Output the (x, y) coordinate of the center of the cell containing the given text.  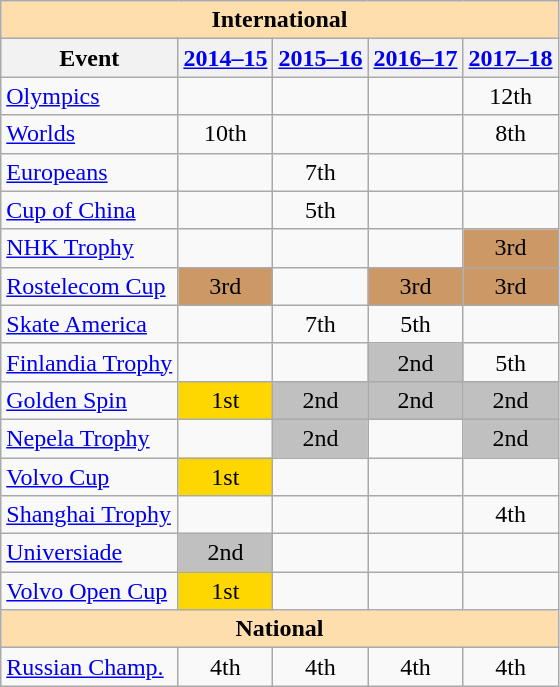
2015–16 (320, 58)
2016–17 (416, 58)
Golden Spin (90, 400)
International (280, 20)
2017–18 (510, 58)
8th (510, 134)
National (280, 629)
12th (510, 96)
Finlandia Trophy (90, 362)
Shanghai Trophy (90, 515)
Europeans (90, 172)
Rostelecom Cup (90, 286)
Skate America (90, 324)
10th (226, 134)
Russian Champ. (90, 667)
2014–15 (226, 58)
Nepela Trophy (90, 438)
Worlds (90, 134)
Universiade (90, 553)
Event (90, 58)
Volvo Open Cup (90, 591)
Cup of China (90, 210)
NHK Trophy (90, 248)
Volvo Cup (90, 477)
Olympics (90, 96)
